Scan for the cell matching the given text and deliver its [x, y] coordinate at center. 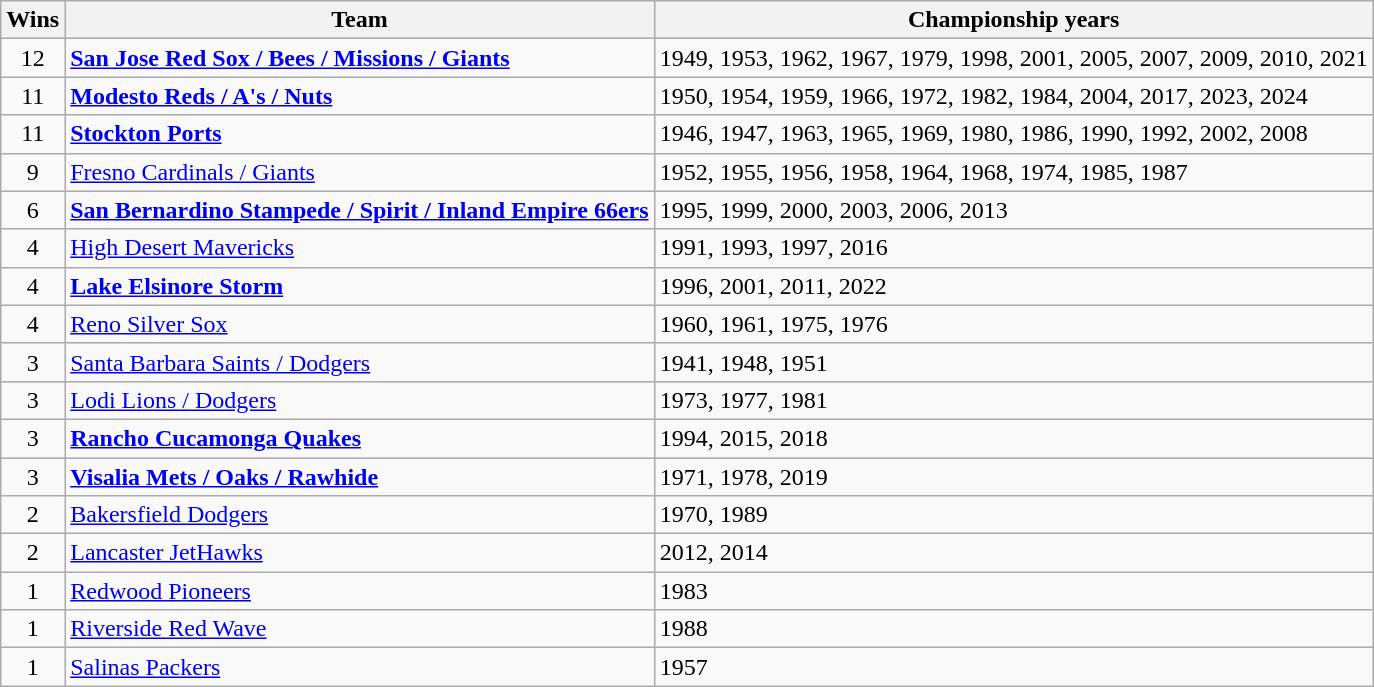
High Desert Mavericks [360, 248]
1995, 1999, 2000, 2003, 2006, 2013 [1014, 210]
1952, 1955, 1956, 1958, 1964, 1968, 1974, 1985, 1987 [1014, 172]
2012, 2014 [1014, 553]
Stockton Ports [360, 134]
Fresno Cardinals / Giants [360, 172]
Reno Silver Sox [360, 324]
Bakersfield Dodgers [360, 515]
Lake Elsinore Storm [360, 286]
Salinas Packers [360, 667]
Team [360, 20]
1946, 1947, 1963, 1965, 1969, 1980, 1986, 1990, 1992, 2002, 2008 [1014, 134]
1941, 1948, 1951 [1014, 362]
1994, 2015, 2018 [1014, 438]
12 [33, 58]
Championship years [1014, 20]
1971, 1978, 2019 [1014, 477]
1991, 1993, 1997, 2016 [1014, 248]
Lodi Lions / Dodgers [360, 400]
6 [33, 210]
Santa Barbara Saints / Dodgers [360, 362]
San Jose Red Sox / Bees / Missions / Giants [360, 58]
1983 [1014, 591]
1949, 1953, 1962, 1967, 1979, 1998, 2001, 2005, 2007, 2009, 2010, 2021 [1014, 58]
1957 [1014, 667]
1970, 1989 [1014, 515]
Modesto Reds / A's / Nuts [360, 96]
Rancho Cucamonga Quakes [360, 438]
Riverside Red Wave [360, 629]
1960, 1961, 1975, 1976 [1014, 324]
Redwood Pioneers [360, 591]
9 [33, 172]
1973, 1977, 1981 [1014, 400]
Wins [33, 20]
San Bernardino Stampede / Spirit / Inland Empire 66ers [360, 210]
Visalia Mets / Oaks / Rawhide [360, 477]
1996, 2001, 2011, 2022 [1014, 286]
1950, 1954, 1959, 1966, 1972, 1982, 1984, 2004, 2017, 2023, 2024 [1014, 96]
Lancaster JetHawks [360, 553]
1988 [1014, 629]
